Determine the (x, y) coordinate at the center of the cell enclosing the given text.  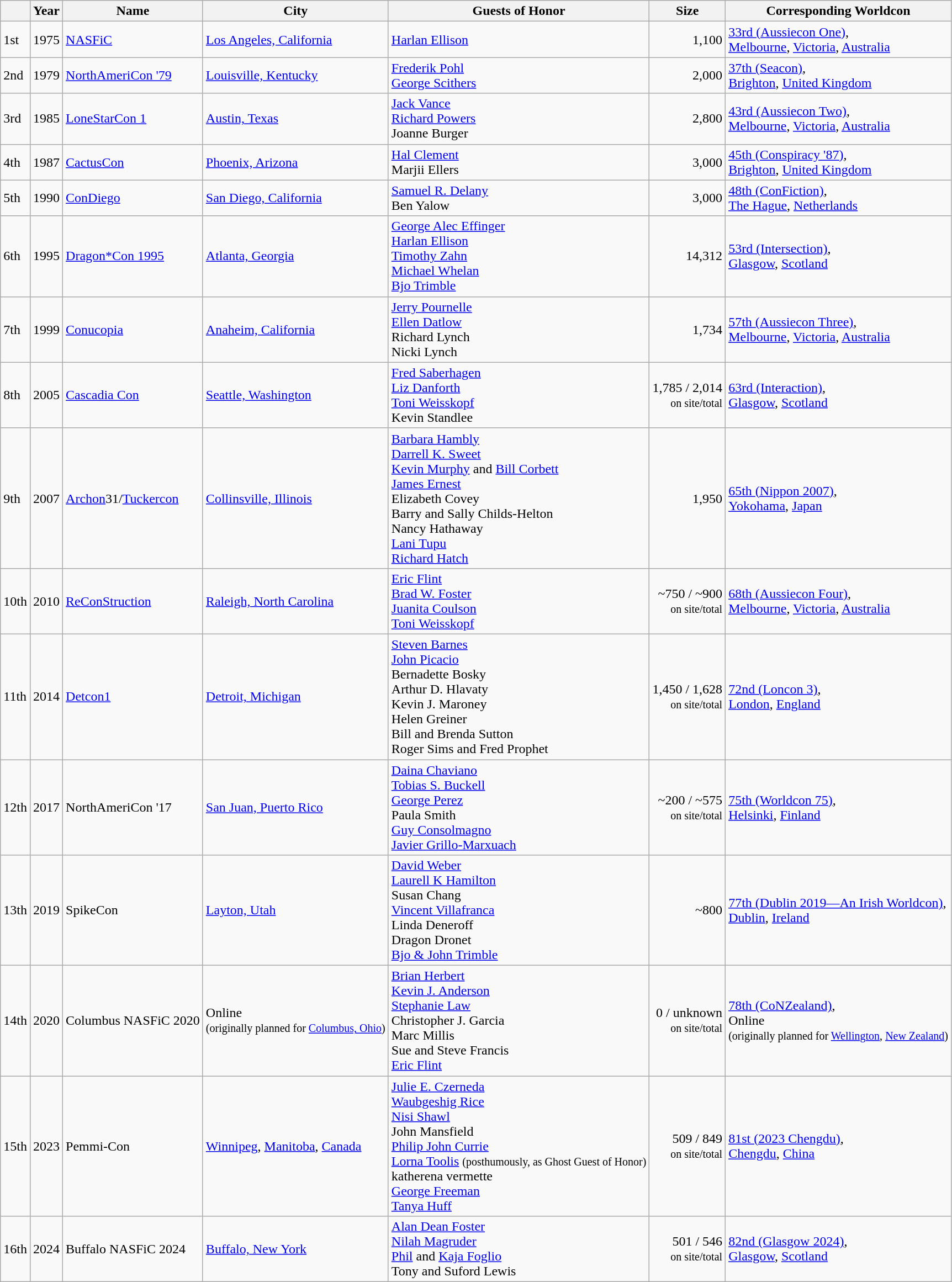
2005 (46, 395)
33rd (Aussiecon One),Melbourne, Victoria, Australia (838, 40)
2,000 (687, 75)
Louisville, Kentucky (295, 75)
57th (Aussiecon Three),Melbourne, Victoria, Australia (838, 329)
Steven BarnesJohn PicacioBernadette BoskyArthur D. HlavatyKevin J. MaroneyHelen GreinerBill and Brenda SuttonRoger Sims and Fred Prophet (519, 697)
81st (2023 Chengdu),Chengdu, China (838, 1146)
501 / 546on site/total (687, 1249)
14th (15, 1021)
Seattle, Washington (295, 395)
Online(originally planned for Columbus, Ohio) (295, 1021)
Guests of Honor (519, 11)
Austin, Texas (295, 119)
7th (15, 329)
Detcon1 (133, 697)
72nd (Loncon 3),London, England (838, 697)
Collinsville, Illinois (295, 498)
Buffalo, New York (295, 1249)
Pemmi-Con (133, 1146)
2020 (46, 1021)
Eric FlintBrad W. FosterJuanita CoulsonToni Weisskopf (519, 601)
Layton, Utah (295, 910)
45th (Conspiracy '87),Brighton, United Kingdom (838, 162)
1999 (46, 329)
2024 (46, 1249)
NASFiC (133, 40)
48th (ConFiction),The Hague, Netherlands (838, 198)
Archon31/Tuckercon (133, 498)
65th (Nippon 2007),Yokohama, Japan (838, 498)
1,734 (687, 329)
NorthAmeriCon '17 (133, 807)
0 / unknownon site/total (687, 1021)
2007 (46, 498)
1985 (46, 119)
SpikeCon (133, 910)
Phoenix, Arizona (295, 162)
San Juan, Puerto Rico (295, 807)
ReConStruction (133, 601)
2014 (46, 697)
16th (15, 1249)
2017 (46, 807)
2019 (46, 910)
ConDiego (133, 198)
1995 (46, 256)
LoneStarCon 1 (133, 119)
Atlanta, Georgia (295, 256)
Los Angeles, California (295, 40)
Fred SaberhagenLiz DanforthToni WeisskopfKevin Standlee (519, 395)
15th (15, 1146)
2010 (46, 601)
NorthAmeriCon '79 (133, 75)
George Alec EffingerHarlan EllisonTimothy ZahnMichael WhelanBjo Trimble (519, 256)
Corresponding Worldcon (838, 11)
82nd (Glasgow 2024),Glasgow, Scotland (838, 1249)
12th (15, 807)
1,450 / 1,628on site/total (687, 697)
509 / 849on site/total (687, 1146)
1,950 (687, 498)
Raleigh, North Carolina (295, 601)
9th (15, 498)
8th (15, 395)
14,312 (687, 256)
CactusCon (133, 162)
2023 (46, 1146)
1987 (46, 162)
Jack VanceRichard PowersJoanne Burger (519, 119)
2,800 (687, 119)
2nd (15, 75)
Winnipeg, Manitoba, Canada (295, 1146)
San Diego, California (295, 198)
63rd (Interaction),Glasgow, Scotland (838, 395)
Name (133, 11)
Size (687, 11)
78th (CoNZealand),Online(originally planned for Wellington, New Zealand) (838, 1021)
Detroit, Michigan (295, 697)
Alan Dean FosterNilah MagruderPhil and Kaja FoglioTony and Suford Lewis (519, 1249)
1979 (46, 75)
Anaheim, California (295, 329)
53rd (Intersection),Glasgow, Scotland (838, 256)
~200 / ~575on site/total (687, 807)
Hal Clement Marjii Ellers (519, 162)
6th (15, 256)
1990 (46, 198)
37th (Seacon),Brighton, United Kingdom (838, 75)
3rd (15, 119)
5th (15, 198)
4th (15, 162)
David WeberLaurell K HamiltonSusan ChangVincent VillafrancaLinda DeneroffDragon DronetBjo & John Trimble (519, 910)
Daina ChavianoTobias S. BuckellGeorge PerezPaula SmithGuy ConsolmagnoJavier Grillo-Marxuach (519, 807)
75th (Worldcon 75),Helsinki, Finland (838, 807)
Frederik PohlGeorge Scithers (519, 75)
1st (15, 40)
13th (15, 910)
Jerry PournelleEllen DatlowRichard LynchNicki Lynch (519, 329)
Dragon*Con 1995 (133, 256)
Buffalo NASFiC 2024 (133, 1249)
~750 / ~900on site/total (687, 601)
City (295, 11)
Samuel R. DelanyBen Yalow (519, 198)
11th (15, 697)
Harlan Ellison (519, 40)
Year (46, 11)
1,100 (687, 40)
68th (Aussiecon Four),Melbourne, Victoria, Australia (838, 601)
Conucopia (133, 329)
Cascadia Con (133, 395)
~800 (687, 910)
Columbus NASFiC 2020 (133, 1021)
Brian HerbertKevin J. AndersonStephanie LawChristopher J. GarciaMarc MillisSue and Steve FrancisEric Flint (519, 1021)
10th (15, 601)
1975 (46, 40)
43rd (Aussiecon Two),Melbourne, Victoria, Australia (838, 119)
77th (Dublin 2019—An Irish Worldcon),Dublin, Ireland (838, 910)
1,785 / 2,014on site/total (687, 395)
